From the cell containing the given text, extract its center point as [x, y] coordinate. 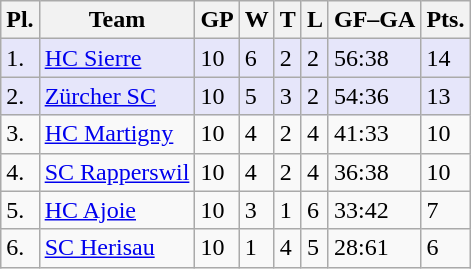
GF–GA [374, 20]
4. [20, 172]
28:61 [374, 248]
13 [446, 96]
HC Martigny [117, 134]
Zürcher SC [117, 96]
36:38 [374, 172]
56:38 [374, 58]
33:42 [374, 210]
3. [20, 134]
W [256, 20]
41:33 [374, 134]
HC Ajoie [117, 210]
T [288, 20]
6. [20, 248]
Pl. [20, 20]
L [314, 20]
5. [20, 210]
Pts. [446, 20]
2. [20, 96]
HC Sierre [117, 58]
SC Herisau [117, 248]
SC Rapperswil [117, 172]
7 [446, 210]
Team [117, 20]
54:36 [374, 96]
GP [217, 20]
1. [20, 58]
14 [446, 58]
